Extract the [x, y] coordinate from the center of the cell holding the provided text.  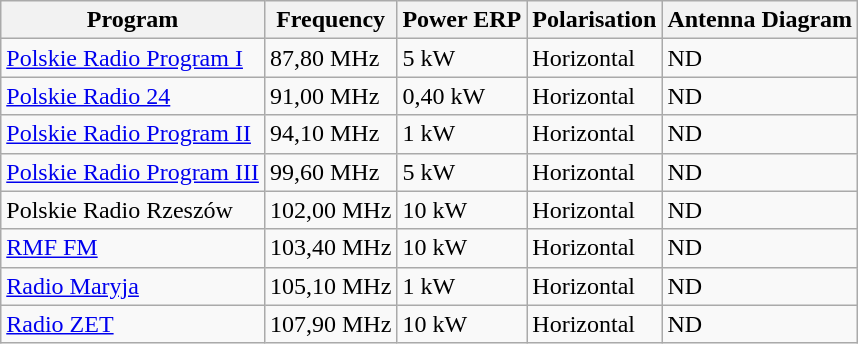
Program [133, 20]
87,80 MHz [330, 58]
102,00 MHz [330, 210]
Antenna Diagram [760, 20]
Polskie Radio Program III [133, 172]
Frequency [330, 20]
Polskie Radio 24 [133, 96]
94,10 MHz [330, 134]
Radio ZET [133, 324]
103,40 MHz [330, 248]
99,60 MHz [330, 172]
105,10 MHz [330, 286]
Polskie Radio Rzeszów [133, 210]
Polskie Radio Program I [133, 58]
RMF FM [133, 248]
107,90 MHz [330, 324]
Radio Maryja [133, 286]
0,40 kW [462, 96]
Polskie Radio Program II [133, 134]
Polarisation [594, 20]
91,00 MHz [330, 96]
Power ERP [462, 20]
